Extract the [X, Y] coordinate from the center of the cell holding the provided text.  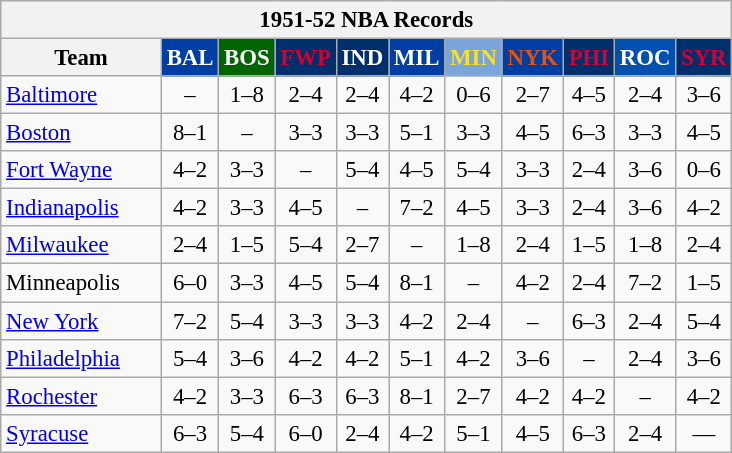
Baltimore [82, 95]
ROC [644, 58]
Philadelphia [82, 358]
SYR [704, 58]
1951-52 NBA Records [366, 20]
FWP [306, 58]
PHI [588, 58]
IND [362, 58]
Fort Wayne [82, 170]
BOS [247, 58]
Syracuse [82, 433]
New York [82, 321]
Milwaukee [82, 245]
Rochester [82, 396]
Boston [82, 133]
— [704, 433]
Indianapolis [82, 208]
Minneapolis [82, 283]
NYK [532, 58]
MIL [417, 58]
BAL [190, 58]
MIN [474, 58]
Team [82, 58]
